Locate the cell with the specified text and output its [x, y] center coordinate. 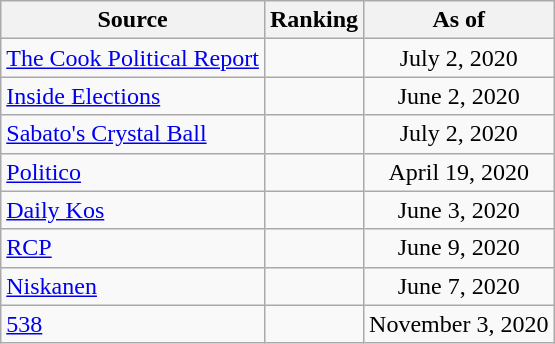
June 9, 2020 [459, 248]
The Cook Political Report [133, 58]
Source [133, 20]
Politico [133, 172]
November 3, 2020 [459, 324]
538 [133, 324]
June 3, 2020 [459, 210]
June 2, 2020 [459, 96]
Inside Elections [133, 96]
April 19, 2020 [459, 172]
Daily Kos [133, 210]
June 7, 2020 [459, 286]
RCP [133, 248]
Niskanen [133, 286]
Ranking [314, 20]
Sabato's Crystal Ball [133, 134]
As of [459, 20]
